For the text-containing cell, return its midpoint in (X, Y) coordinate format. 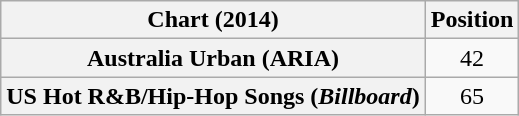
Chart (2014) (213, 20)
65 (472, 96)
Australia Urban (ARIA) (213, 58)
Position (472, 20)
42 (472, 58)
US Hot R&B/Hip-Hop Songs (Billboard) (213, 96)
